Provide the [x, y] coordinate of the cell's center where the given text is located.  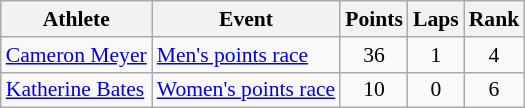
Men's points race [246, 55]
Points [374, 19]
Event [246, 19]
Rank [494, 19]
0 [436, 90]
Laps [436, 19]
6 [494, 90]
Women's points race [246, 90]
1 [436, 55]
Katherine Bates [76, 90]
Cameron Meyer [76, 55]
10 [374, 90]
36 [374, 55]
Athlete [76, 19]
4 [494, 55]
